Pinpoint the cell where the given text exists, returning its [x, y] midpoint coordinate. 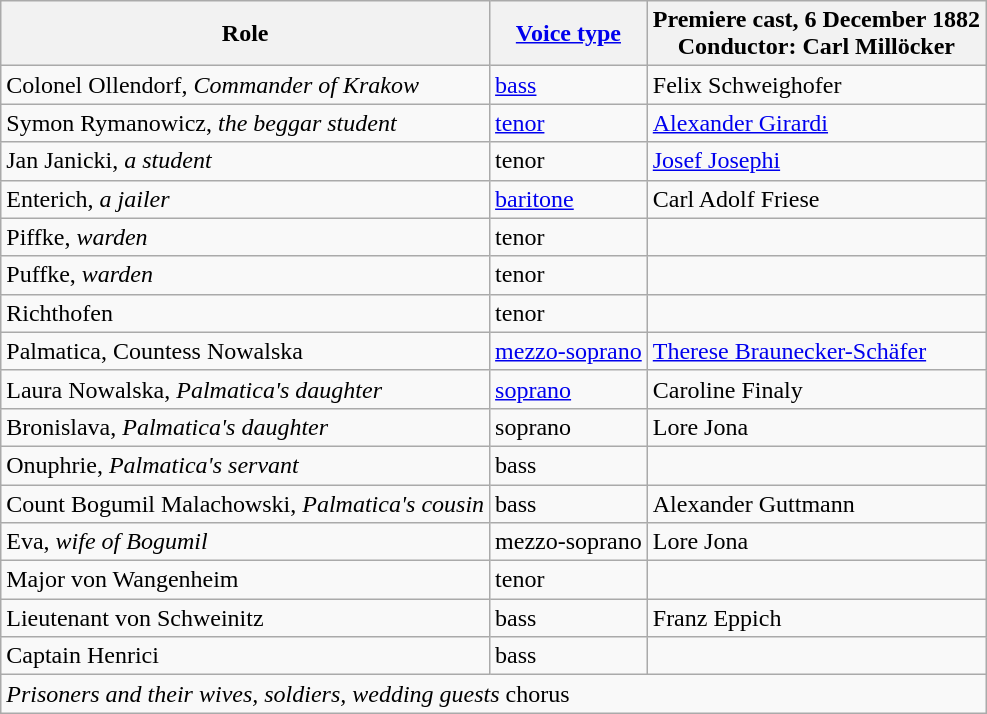
Jan Janicki, a student [246, 161]
Palmatica, Countess Nowalska [246, 351]
Laura Nowalska, Palmatica's daughter [246, 389]
Lieutenant von Schweinitz [246, 618]
Count Bogumil Malachowski, Palmatica's cousin [246, 503]
baritone [569, 199]
Captain Henrici [246, 656]
Caroline Finaly [816, 389]
Alexander Girardi [816, 123]
Carl Adolf Friese [816, 199]
Josef Josephi [816, 161]
Felix Schweighofer [816, 85]
Symon Rymanowicz, the beggar student [246, 123]
Onuphrie, Palmatica's servant [246, 465]
Enterich, a jailer [246, 199]
Role [246, 34]
Bronislava, Palmatica's daughter [246, 427]
Richthofen [246, 313]
Franz Eppich [816, 618]
Alexander Guttmann [816, 503]
Piffke, warden [246, 237]
Colonel Ollendorf, Commander of Krakow [246, 85]
Puffke, warden [246, 275]
Eva, wife of Bogumil [246, 542]
Voice type [569, 34]
Therese Braunecker-Schäfer [816, 351]
Prisoners and their wives, soldiers, wedding guests chorus [494, 694]
Premiere cast, 6 December 1882Conductor: Carl Millöcker [816, 34]
Major von Wangenheim [246, 580]
